Find where the given text appears and provide that cell's center as [X, Y] coordinate. 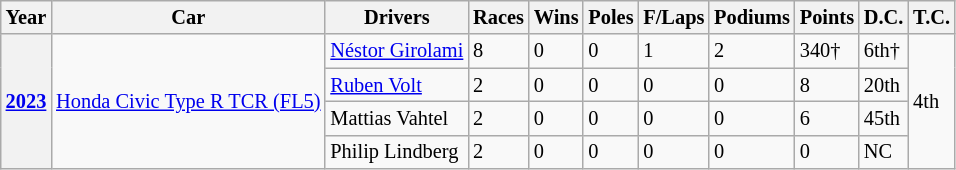
NC [884, 152]
Year [26, 17]
Ruben Volt [396, 85]
Néstor Girolami [396, 51]
Philip Lindberg [396, 152]
Podiums [752, 17]
2023 [26, 102]
Races [498, 17]
4th [932, 102]
1 [674, 51]
Honda Civic Type R TCR (FL5) [188, 102]
Wins [556, 17]
Points [827, 17]
Poles [610, 17]
F/Laps [674, 17]
20th [884, 85]
Drivers [396, 17]
6th† [884, 51]
Car [188, 17]
D.C. [884, 17]
6 [827, 118]
T.C. [932, 17]
45th [884, 118]
Mattias Vahtel [396, 118]
340† [827, 51]
